Determine the (x, y) coordinate at the center of the cell enclosing the given text.  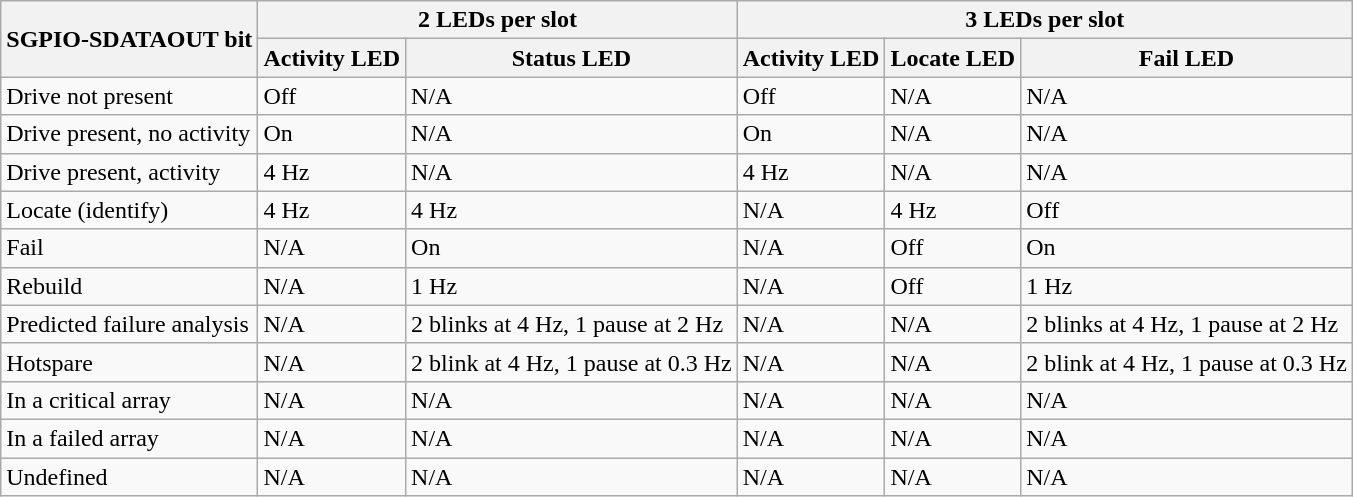
Fail (130, 248)
Status LED (572, 58)
SGPIO-SDATAOUT bit (130, 39)
Rebuild (130, 286)
Drive present, no activity (130, 134)
In a critical array (130, 400)
Undefined (130, 477)
Drive present, activity (130, 172)
Fail LED (1187, 58)
3 LEDs per slot (1044, 20)
Locate (identify) (130, 210)
Hotspare (130, 362)
Locate LED (953, 58)
In a failed array (130, 438)
Drive not present (130, 96)
2 LEDs per slot (498, 20)
Predicted failure analysis (130, 324)
